Provide the (X, Y) coordinate of the cell's center where the given text is located.  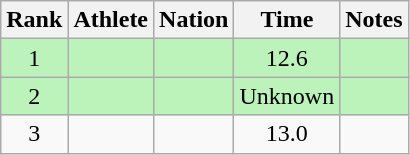
13.0 (287, 134)
Time (287, 20)
2 (34, 96)
12.6 (287, 58)
Rank (34, 20)
1 (34, 58)
3 (34, 134)
Unknown (287, 96)
Athlete (111, 20)
Nation (194, 20)
Notes (374, 20)
